Capture the cell that displays the provided text and extract its [x, y] central coordinate. 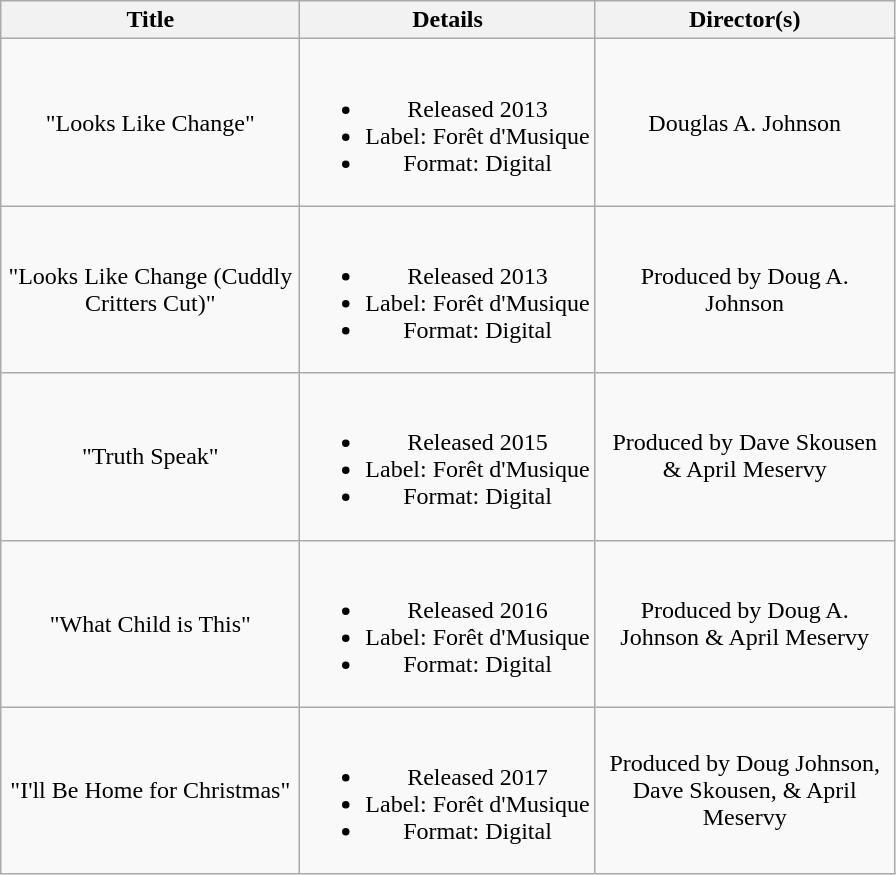
Produced by Dave Skousen & April Meservy [744, 456]
"What Child is This" [150, 624]
"Looks Like Change" [150, 122]
Released 2016Label: Forêt d'MusiqueFormat: Digital [448, 624]
Title [150, 20]
Details [448, 20]
Produced by Doug Johnson, Dave Skousen, & April Meservy [744, 790]
"I'll Be Home for Christmas" [150, 790]
Douglas A. Johnson [744, 122]
Director(s) [744, 20]
Produced by Doug A. Johnson [744, 290]
Released 2017Label: Forêt d'MusiqueFormat: Digital [448, 790]
"Looks Like Change (Cuddly Critters Cut)" [150, 290]
Produced by Doug A. Johnson & April Meservy [744, 624]
Released 2015Label: Forêt d'MusiqueFormat: Digital [448, 456]
"Truth Speak" [150, 456]
